Find where the given text appears and provide that cell's center as [x, y] coordinate. 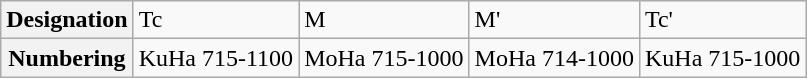
MoHa 714-1000 [554, 58]
M [384, 20]
Tc [216, 20]
M' [554, 20]
Tc' [722, 20]
KuHa 715-1100 [216, 58]
MoHa 715-1000 [384, 58]
Designation [67, 20]
KuHa 715-1000 [722, 58]
Numbering [67, 58]
